Return the [X, Y] coordinate for the center point of the cell that contains the specified text.  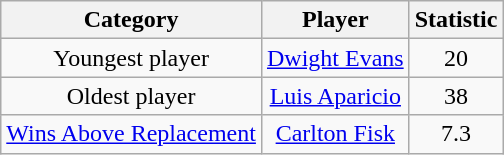
7.3 [456, 134]
Wins Above Replacement [132, 134]
Carlton Fisk [335, 134]
Category [132, 20]
Youngest player [132, 58]
Luis Aparicio [335, 96]
Player [335, 20]
20 [456, 58]
Dwight Evans [335, 58]
38 [456, 96]
Statistic [456, 20]
Oldest player [132, 96]
